Detect which cell encompasses the target text, then output its [x, y] center coordinate. 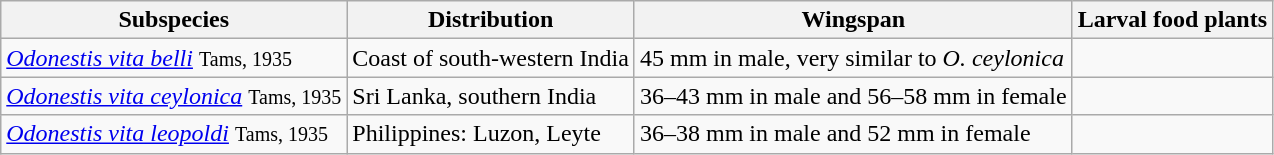
Philippines: Luzon, Leyte [491, 134]
Coast of south-western India [491, 58]
Wingspan [853, 20]
Distribution [491, 20]
Subspecies [174, 20]
Odonestis vita ceylonica Tams, 1935 [174, 96]
36–43 mm in male and 56–58 mm in female [853, 96]
36–38 mm in male and 52 mm in female [853, 134]
Larval food plants [1172, 20]
Odonestis vita belli Tams, 1935 [174, 58]
Odonestis vita leopoldi Tams, 1935 [174, 134]
45 mm in male, very similar to O. ceylonica [853, 58]
Sri Lanka, southern India [491, 96]
